Return (x, y) of the center of cell containing provided text 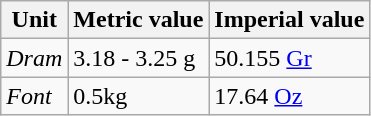
Imperial value (290, 20)
Dram (34, 58)
Unit (34, 20)
Font (34, 96)
3.18 - 3.25 g (138, 58)
50.155 Gr (290, 58)
0.5kg (138, 96)
Metric value (138, 20)
17.64 Oz (290, 96)
